From the cell containing the given text, extract its center point as [X, Y] coordinate. 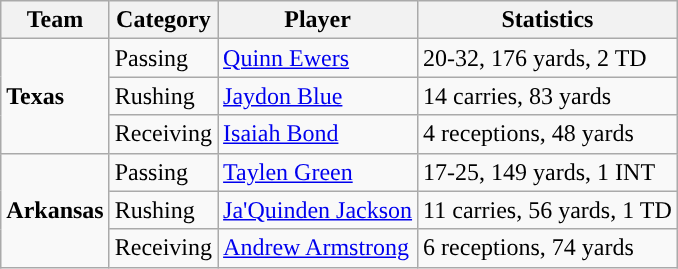
Team [55, 20]
Jaydon Blue [318, 96]
6 receptions, 74 yards [548, 248]
14 carries, 83 yards [548, 96]
Isaiah Bond [318, 134]
Statistics [548, 20]
Texas [55, 96]
Category [163, 20]
Andrew Armstrong [318, 248]
Player [318, 20]
Quinn Ewers [318, 58]
Arkansas [55, 210]
4 receptions, 48 yards [548, 134]
Ja'Quinden Jackson [318, 210]
Taylen Green [318, 172]
11 carries, 56 yards, 1 TD [548, 210]
20-32, 176 yards, 2 TD [548, 58]
17-25, 149 yards, 1 INT [548, 172]
